Pinpoint the cell where the given text exists, returning its (x, y) midpoint coordinate. 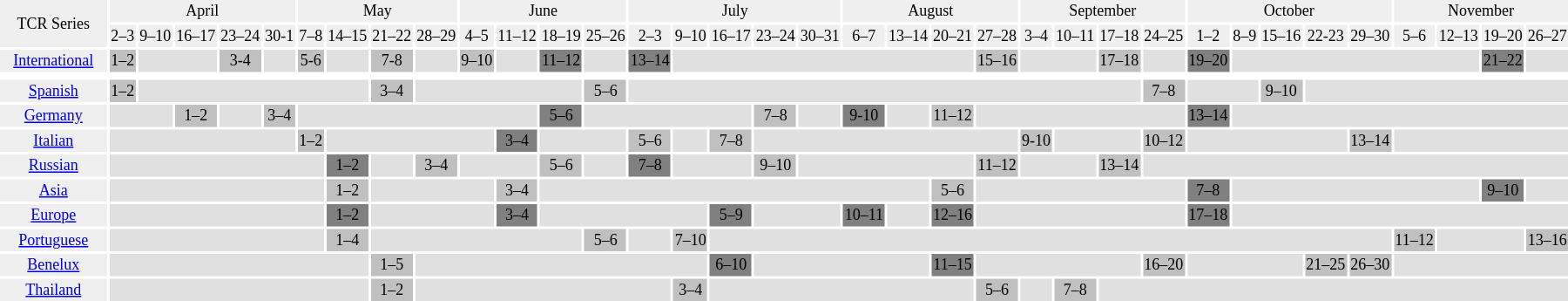
July (735, 11)
June (544, 11)
4–5 (477, 36)
28–29 (436, 36)
October (1289, 11)
7-8 (392, 61)
Germany (54, 116)
5-6 (311, 61)
April (202, 11)
25–26 (605, 36)
6–7 (864, 36)
29–30 (1370, 36)
24–25 (1164, 36)
26–30 (1370, 265)
6–10 (731, 265)
Russian (54, 166)
Benelux (54, 265)
14–15 (348, 36)
August (930, 11)
1–5 (392, 265)
Italian (54, 140)
13–16 (1547, 240)
5–9 (731, 215)
21–25 (1326, 265)
30–31 (820, 36)
International (54, 61)
7–10 (690, 240)
3-4 (240, 61)
30-1 (280, 36)
12–13 (1458, 36)
18–19 (561, 36)
11–15 (953, 265)
May (378, 11)
27–28 (997, 36)
20–21 (953, 36)
16–20 (1164, 265)
26–27 (1547, 36)
Asia (54, 191)
TCR Series (54, 24)
10–12 (1164, 140)
8–9 (1245, 36)
22-23 (1326, 36)
1–4 (348, 240)
September (1103, 11)
Europe (54, 215)
November (1481, 11)
Spanish (54, 92)
Portuguese (54, 240)
12–16 (953, 215)
